Determine the [x, y] coordinate at the center of the cell enclosing the given text.  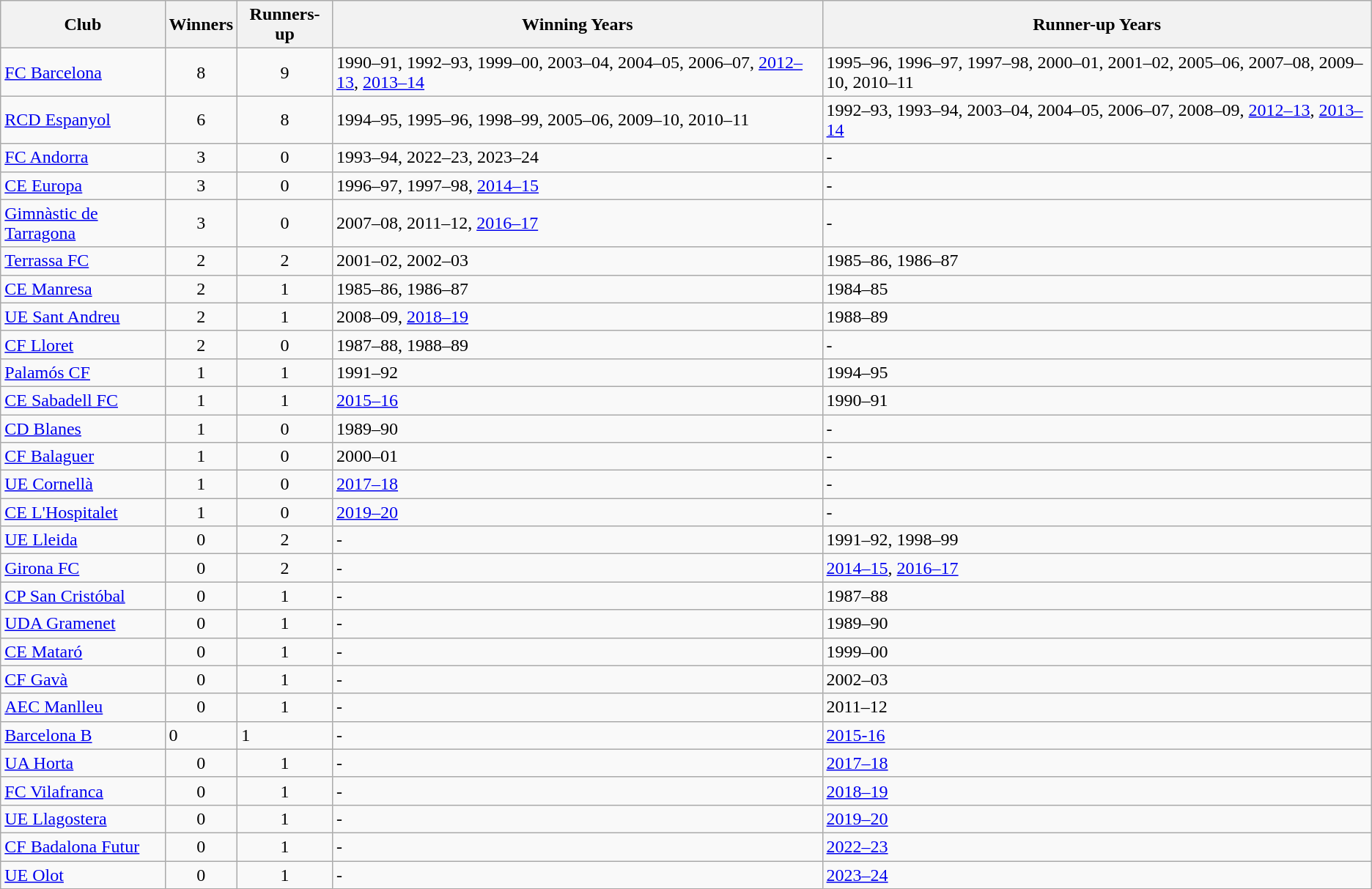
FC Vilafranca [83, 791]
Gimnàstic de Tarragona [83, 223]
2008–09, 2018–19 [578, 317]
2001–02, 2002–03 [578, 261]
2015–16 [578, 400]
1988–89 [1096, 317]
Terrassa FC [83, 261]
1987–88, 1988–89 [578, 344]
2014–15, 2016–17 [1096, 568]
1987–88 [1096, 596]
CD Blanes [83, 429]
UA Horta [83, 763]
FC Barcelona [83, 72]
2022–23 [1096, 846]
UE Lleida [83, 540]
2000–01 [578, 457]
1990–91, 1992–93, 1999–00, 2003–04, 2004–05, 2006–07, 2012–13, 2013–14 [578, 72]
1990–91 [1096, 400]
CF Gavà [83, 679]
Winning Years [578, 25]
1991–92, 1998–99 [1096, 540]
Palamós CF [83, 372]
Runner-up Years [1096, 25]
CF Badalona Futur [83, 846]
CE Europa [83, 185]
2007–08, 2011–12, 2016–17 [578, 223]
CE Mataró [83, 652]
AEC Manlleu [83, 707]
1996–97, 1997–98, 2014–15 [578, 185]
1994–95, 1995–96, 1998–99, 2005–06, 2009–10, 2010–11 [578, 120]
CP San Cristóbal [83, 596]
CF Balaguer [83, 457]
CE Manresa [83, 289]
2011–12 [1096, 707]
RCD Espanyol [83, 120]
UE Olot [83, 874]
CF Lloret [83, 344]
1999–00 [1096, 652]
Winners [201, 25]
1994–95 [1096, 372]
2023–24 [1096, 874]
UE Sant Andreu [83, 317]
6 [201, 120]
1992–93, 1993–94, 2003–04, 2004–05, 2006–07, 2008–09, 2012–13, 2013–14 [1096, 120]
1995–96, 1996–97, 1997–98, 2000–01, 2001–02, 2005–06, 2007–08, 2009–10, 2010–11 [1096, 72]
CE L'Hospitalet [83, 512]
Runners-up [285, 25]
Club [83, 25]
1991–92 [578, 372]
2015-16 [1096, 735]
2018–19 [1096, 791]
UE Llagostera [83, 819]
UDA Gramenet [83, 624]
1984–85 [1096, 289]
2002–03 [1096, 679]
9 [285, 72]
FC Andorra [83, 158]
Barcelona B [83, 735]
CE Sabadell FC [83, 400]
UE Cornellà [83, 484]
1993–94, 2022–23, 2023–24 [578, 158]
Girona FC [83, 568]
